Capture the cell that displays the provided text and extract its [X, Y] central coordinate. 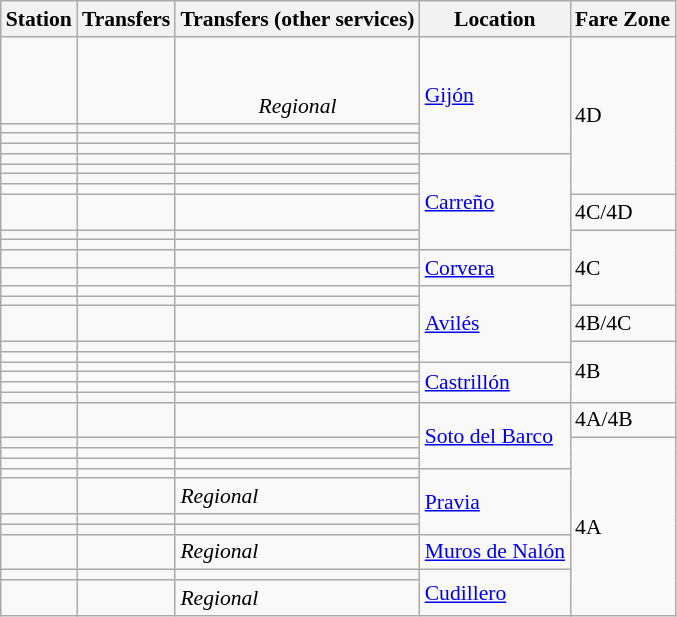
Castrillón [495, 382]
Carreño [495, 202]
4A/4B [622, 420]
Muros de Nalón [495, 552]
4A [622, 527]
Pravia [495, 501]
4D [622, 116]
Location [495, 19]
4B/4C [622, 324]
Transfers [126, 19]
4B [622, 372]
Corvera [495, 268]
Gijón [495, 96]
Transfers (other services) [297, 19]
4C/4D [622, 212]
4C [622, 268]
Station [39, 19]
Avilés [495, 324]
Cudillero [495, 593]
Soto del Barco [495, 435]
Fare Zone [622, 19]
